Find where the given text appears and provide that cell's center as [x, y] coordinate. 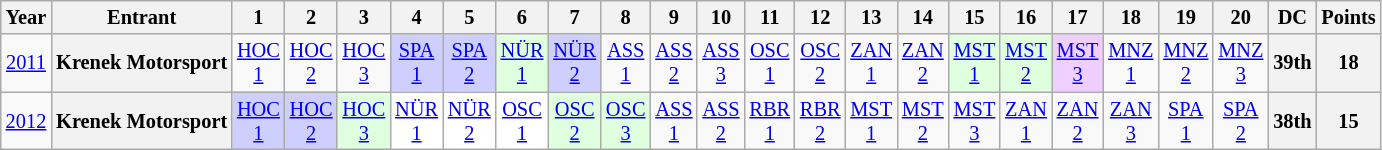
5 [470, 17]
7 [574, 17]
2011 [26, 63]
1 [258, 17]
19 [1186, 17]
MNZ1 [1130, 63]
10 [720, 17]
11 [769, 17]
2012 [26, 121]
20 [1240, 17]
9 [674, 17]
MNZ2 [1186, 63]
17 [1078, 17]
38th [1292, 121]
MNZ3 [1240, 63]
14 [923, 17]
Entrant [142, 17]
OSC3 [626, 121]
6 [522, 17]
3 [364, 17]
RBR1 [769, 121]
ASS3 [720, 63]
DC [1292, 17]
Year [26, 17]
12 [820, 17]
RBR2 [820, 121]
16 [1026, 17]
8 [626, 17]
2 [312, 17]
13 [871, 17]
4 [416, 17]
ZAN3 [1130, 121]
39th [1292, 63]
Points [1348, 17]
